Return [x, y] of the center of cell containing provided text 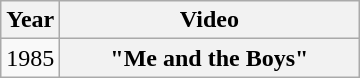
1985 [30, 58]
Year [30, 20]
Video [210, 20]
"Me and the Boys" [210, 58]
